Extract the [X, Y] coordinate from the center of the cell holding the provided text.  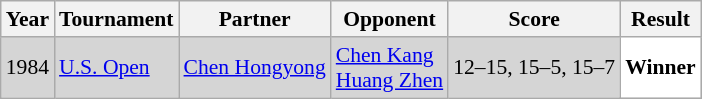
Score [534, 19]
Tournament [116, 19]
Partner [255, 19]
Opponent [390, 19]
12–15, 15–5, 15–7 [534, 68]
1984 [28, 68]
Chen Kang Huang Zhen [390, 68]
Year [28, 19]
Chen Hongyong [255, 68]
Winner [660, 68]
Result [660, 19]
U.S. Open [116, 68]
